From the cell containing the given text, extract its center point as [x, y] coordinate. 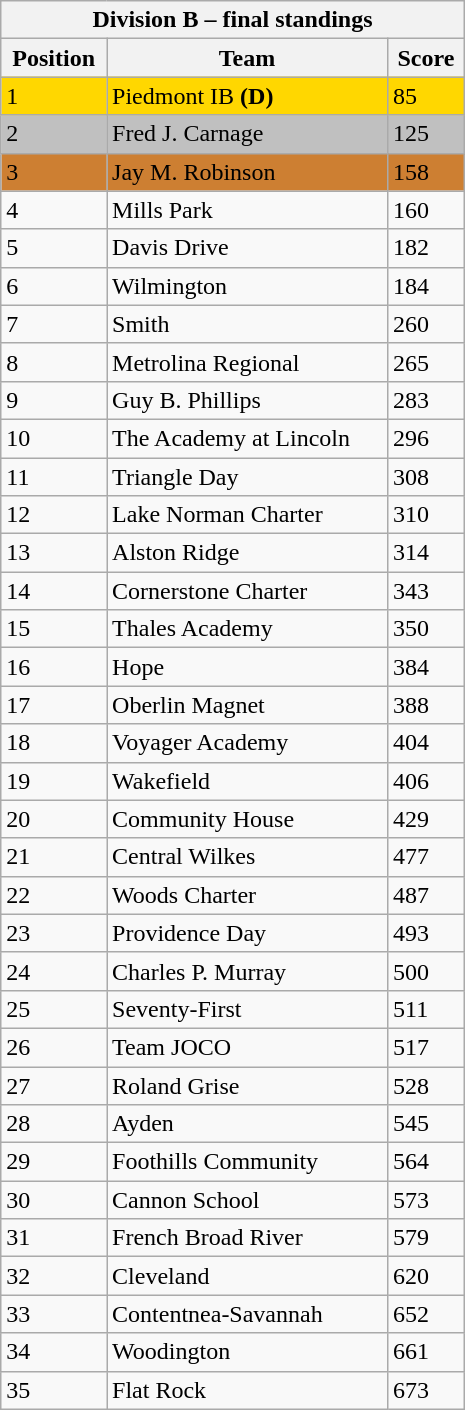
34 [54, 1352]
184 [426, 286]
265 [426, 362]
160 [426, 210]
477 [426, 857]
308 [426, 477]
20 [54, 819]
25 [54, 1009]
6 [54, 286]
343 [426, 591]
28 [54, 1124]
21 [54, 857]
Fred J. Carnage [248, 134]
Smith [248, 324]
Community House [248, 819]
517 [426, 1047]
500 [426, 971]
661 [426, 1352]
33 [54, 1314]
Guy B. Phillips [248, 400]
19 [54, 781]
29 [54, 1162]
Cleveland [248, 1276]
620 [426, 1276]
French Broad River [248, 1238]
Oberlin Magnet [248, 705]
Roland Grise [248, 1085]
85 [426, 96]
579 [426, 1238]
Seventy-First [248, 1009]
Cornerstone Charter [248, 591]
528 [426, 1085]
404 [426, 743]
The Academy at Lincoln [248, 438]
Flat Rock [248, 1390]
Wilmington [248, 286]
564 [426, 1162]
3 [54, 172]
493 [426, 933]
314 [426, 553]
2 [54, 134]
30 [54, 1200]
296 [426, 438]
Alston Ridge [248, 553]
27 [54, 1085]
23 [54, 933]
Lake Norman Charter [248, 515]
4 [54, 210]
406 [426, 781]
35 [54, 1390]
13 [54, 553]
384 [426, 667]
Hope [248, 667]
Woods Charter [248, 895]
511 [426, 1009]
260 [426, 324]
Position [54, 58]
Metrolina Regional [248, 362]
Cannon School [248, 1200]
Triangle Day [248, 477]
350 [426, 629]
Thales Academy [248, 629]
182 [426, 248]
12 [54, 515]
24 [54, 971]
14 [54, 591]
545 [426, 1124]
15 [54, 629]
Central Wilkes [248, 857]
310 [426, 515]
8 [54, 362]
Division B – final standings [233, 20]
17 [54, 705]
158 [426, 172]
11 [54, 477]
Foothills Community [248, 1162]
Providence Day [248, 933]
573 [426, 1200]
31 [54, 1238]
16 [54, 667]
Jay M. Robinson [248, 172]
429 [426, 819]
125 [426, 134]
Wakefield [248, 781]
Woodington [248, 1352]
Piedmont IB (D) [248, 96]
1 [54, 96]
Mills Park [248, 210]
Voyager Academy [248, 743]
487 [426, 895]
673 [426, 1390]
Ayden [248, 1124]
26 [54, 1047]
7 [54, 324]
Contentnea-Savannah [248, 1314]
Team [248, 58]
5 [54, 248]
Team JOCO [248, 1047]
9 [54, 400]
22 [54, 895]
10 [54, 438]
283 [426, 400]
Score [426, 58]
388 [426, 705]
652 [426, 1314]
32 [54, 1276]
Davis Drive [248, 248]
Charles P. Murray [248, 971]
18 [54, 743]
